Capture the cell that displays the provided text and extract its (x, y) central coordinate. 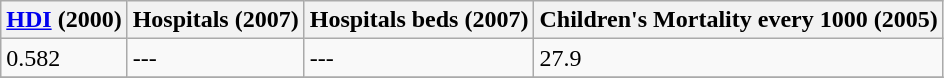
27.9 (738, 58)
Children's Mortality every 1000 (2005) (738, 20)
HDI (2000) (64, 20)
0.582 (64, 58)
Hospitals (2007) (216, 20)
Hospitals beds (2007) (419, 20)
